Output the [x, y] coordinate of the center of the cell containing the given text.  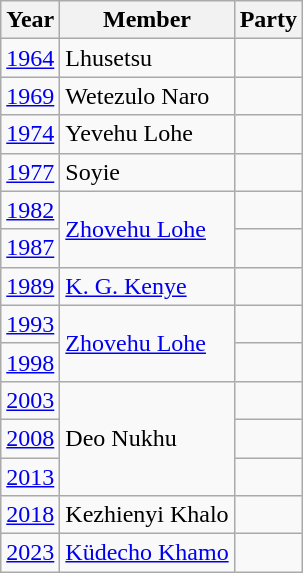
2018 [30, 515]
Member [147, 20]
Wetezulo Naro [147, 96]
Küdecho Khamo [147, 553]
Yevehu Lohe [147, 134]
1982 [30, 210]
2008 [30, 438]
1998 [30, 362]
1969 [30, 96]
2003 [30, 400]
Soyie [147, 172]
Party [268, 20]
1977 [30, 172]
Year [30, 20]
1987 [30, 248]
1974 [30, 134]
2023 [30, 553]
Lhusetsu [147, 58]
Deo Nukhu [147, 438]
Kezhienyi Khalo [147, 515]
K. G. Kenye [147, 286]
1993 [30, 324]
1989 [30, 286]
2013 [30, 477]
1964 [30, 58]
